Return the (X, Y) coordinate for the center point of the cell that contains the specified text.  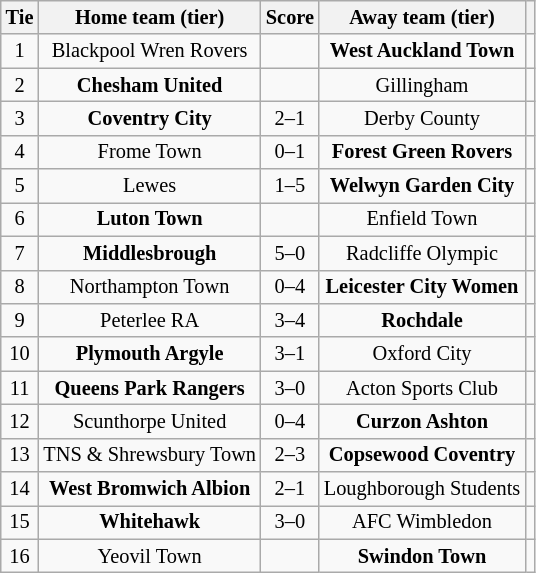
Copsewood Coventry (422, 455)
5 (20, 186)
13 (20, 455)
Luton Town (150, 219)
Swindon Town (422, 556)
11 (20, 388)
15 (20, 522)
Scunthorpe United (150, 421)
Northampton Town (150, 287)
0–1 (290, 152)
3–4 (290, 320)
16 (20, 556)
2 (20, 85)
Peterlee RA (150, 320)
9 (20, 320)
Plymouth Argyle (150, 354)
Tie (20, 17)
Curzon Ashton (422, 421)
Coventry City (150, 118)
Rochdale (422, 320)
10 (20, 354)
Leicester City Women (422, 287)
AFC Wimbledon (422, 522)
12 (20, 421)
Loughborough Students (422, 489)
Forest Green Rovers (422, 152)
Lewes (150, 186)
Yeovil Town (150, 556)
14 (20, 489)
3–1 (290, 354)
Acton Sports Club (422, 388)
Welwyn Garden City (422, 186)
West Auckland Town (422, 51)
4 (20, 152)
Gillingham (422, 85)
8 (20, 287)
1–5 (290, 186)
Score (290, 17)
Enfield Town (422, 219)
7 (20, 253)
2–3 (290, 455)
Away team (tier) (422, 17)
Middlesbrough (150, 253)
Radcliffe Olympic (422, 253)
6 (20, 219)
3 (20, 118)
Oxford City (422, 354)
Frome Town (150, 152)
Queens Park Rangers (150, 388)
Whitehawk (150, 522)
TNS & Shrewsbury Town (150, 455)
Derby County (422, 118)
West Bromwich Albion (150, 489)
5–0 (290, 253)
1 (20, 51)
Home team (tier) (150, 17)
Chesham United (150, 85)
Blackpool Wren Rovers (150, 51)
